Capture the cell that displays the provided text and extract its [x, y] central coordinate. 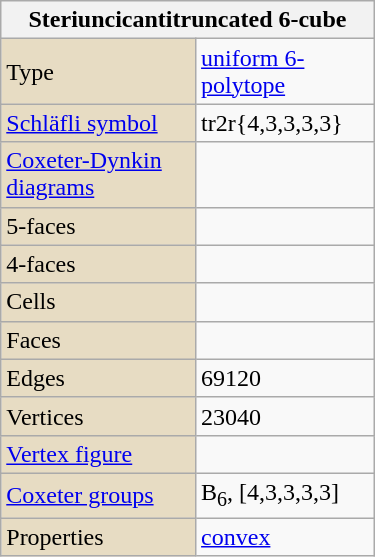
B6, [4,3,3,3,3] [286, 495]
Properties [98, 537]
Cells [98, 302]
Coxeter groups [98, 495]
23040 [286, 416]
Edges [98, 378]
Steriuncicantitruncated 6-cube [188, 20]
Faces [98, 340]
Type [98, 72]
Vertices [98, 416]
4-faces [98, 264]
Schläfli symbol [98, 123]
69120 [286, 378]
Vertex figure [98, 454]
uniform 6-polytope [286, 72]
Coxeter-Dynkin diagrams [98, 174]
convex [286, 537]
tr2r{4,3,3,3,3} [286, 123]
5-faces [98, 226]
